For the text-containing cell, return its midpoint in (x, y) coordinate format. 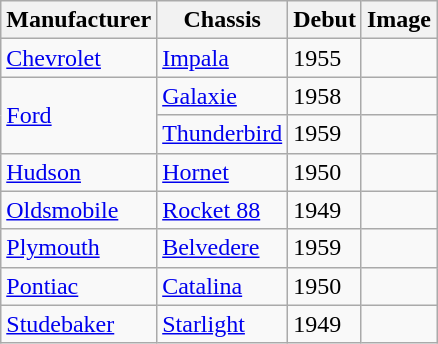
Debut (325, 20)
Oldsmobile (79, 210)
Belvedere (222, 248)
Impala (222, 58)
Galaxie (222, 96)
Pontiac (79, 286)
Manufacturer (79, 20)
Ford (79, 115)
Hornet (222, 172)
Starlight (222, 324)
Chassis (222, 20)
1955 (325, 58)
Thunderbird (222, 134)
Image (398, 20)
1958 (325, 96)
Chevrolet (79, 58)
Rocket 88 (222, 210)
Studebaker (79, 324)
Hudson (79, 172)
Plymouth (79, 248)
Catalina (222, 286)
